Pinpoint the cell where the given text exists, returning its (X, Y) midpoint coordinate. 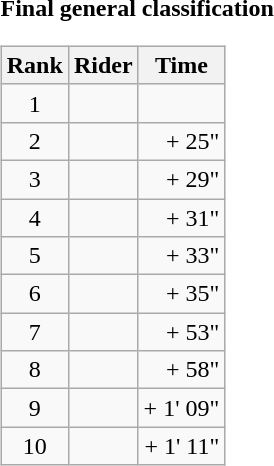
9 (34, 408)
3 (34, 179)
+ 35" (182, 294)
1 (34, 103)
+ 1' 11" (182, 446)
Time (182, 65)
+ 33" (182, 256)
Rank (34, 65)
7 (34, 332)
+ 58" (182, 370)
+ 53" (182, 332)
8 (34, 370)
4 (34, 217)
2 (34, 141)
+ 31" (182, 217)
5 (34, 256)
+ 25" (182, 141)
+ 1' 09" (182, 408)
Rider (103, 65)
6 (34, 294)
10 (34, 446)
+ 29" (182, 179)
